Identify which cell holds the provided text, then report its [X, Y] central coordinate. 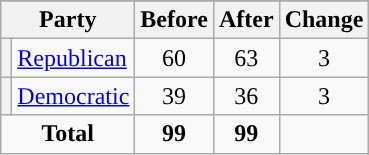
Party [68, 20]
63 [246, 58]
Change [324, 20]
Before [174, 20]
Democratic [74, 96]
36 [246, 96]
60 [174, 58]
Republican [74, 58]
39 [174, 96]
After [246, 20]
Total [68, 134]
